Scan for the cell matching the given text and deliver its [X, Y] coordinate at center. 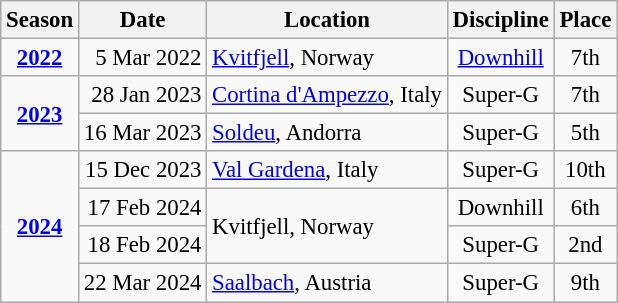
5 Mar 2022 [142, 58]
9th [585, 283]
Cortina d'Ampezzo, Italy [328, 95]
28 Jan 2023 [142, 95]
2nd [585, 245]
2023 [40, 114]
Saalbach, Austria [328, 283]
Date [142, 20]
18 Feb 2024 [142, 245]
6th [585, 208]
2022 [40, 58]
16 Mar 2023 [142, 133]
2024 [40, 226]
5th [585, 133]
15 Dec 2023 [142, 170]
Discipline [500, 20]
10th [585, 170]
Location [328, 20]
Soldeu, Andorra [328, 133]
Season [40, 20]
22 Mar 2024 [142, 283]
17 Feb 2024 [142, 208]
Place [585, 20]
Val Gardena, Italy [328, 170]
